Return (X, Y) of the center of cell containing provided text 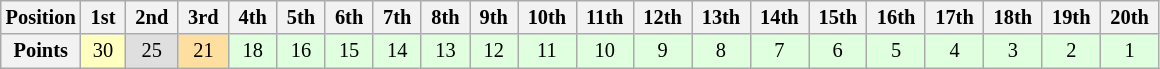
10th (547, 17)
12th (662, 17)
18 (253, 51)
8 (721, 51)
8th (445, 17)
14 (397, 51)
5 (896, 51)
9 (662, 51)
13 (445, 51)
3 (1013, 51)
4th (253, 17)
2nd (152, 17)
9th (494, 17)
19th (1071, 17)
4 (954, 51)
25 (152, 51)
7 (779, 51)
14th (779, 17)
11 (547, 51)
30 (104, 51)
15th (838, 17)
6th (349, 17)
Points (41, 51)
3rd (203, 17)
6 (838, 51)
18th (1013, 17)
2 (1071, 51)
1 (1129, 51)
10 (604, 51)
Position (41, 17)
5th (301, 17)
20th (1129, 17)
11th (604, 17)
7th (397, 17)
15 (349, 51)
16th (896, 17)
17th (954, 17)
21 (203, 51)
1st (104, 17)
16 (301, 51)
13th (721, 17)
12 (494, 51)
